Locate the cell with the specified text and output its (x, y) center coordinate. 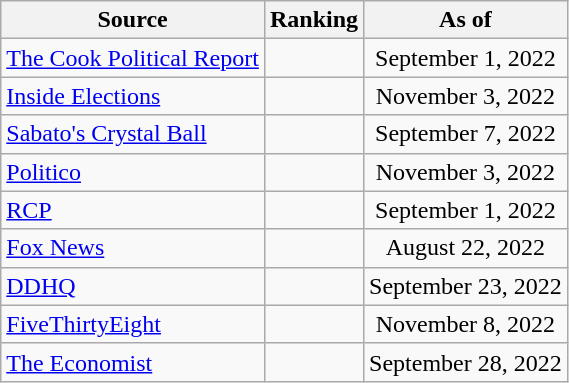
Fox News (133, 248)
DDHQ (133, 286)
Politico (133, 172)
FiveThirtyEight (133, 324)
September 23, 2022 (466, 286)
September 7, 2022 (466, 134)
September 28, 2022 (466, 362)
The Cook Political Report (133, 58)
Sabato's Crystal Ball (133, 134)
As of (466, 20)
RCP (133, 210)
Inside Elections (133, 96)
November 8, 2022 (466, 324)
August 22, 2022 (466, 248)
Source (133, 20)
The Economist (133, 362)
Ranking (314, 20)
